Find where the given text appears and provide that cell's center as [X, Y] coordinate. 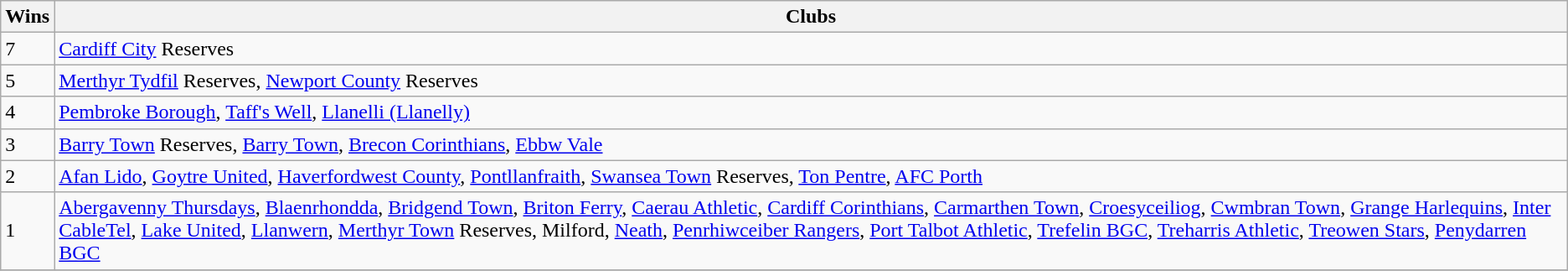
Pembroke Borough, Taff's Well, Llanelli (Llanelly) [811, 112]
Wins [28, 17]
1 [28, 231]
2 [28, 176]
3 [28, 144]
Merthyr Tydfil Reserves, Newport County Reserves [811, 81]
7 [28, 49]
Cardiff City Reserves [811, 49]
5 [28, 81]
Afan Lido, Goytre United, Haverfordwest County, Pontllanfraith, Swansea Town Reserves, Ton Pentre, AFC Porth [811, 176]
Clubs [811, 17]
4 [28, 112]
Barry Town Reserves, Barry Town, Brecon Corinthians, Ebbw Vale [811, 144]
